Locate the cell with the specified text and output its (x, y) center coordinate. 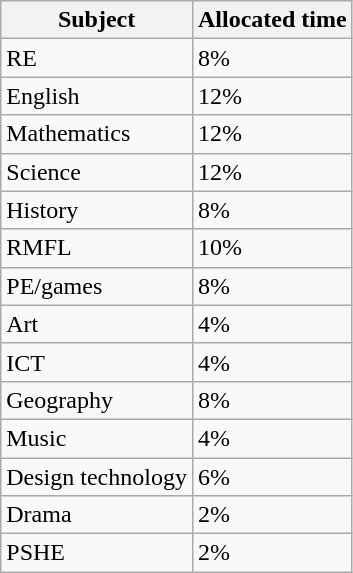
10% (272, 248)
Drama (97, 515)
RMFL (97, 248)
Art (97, 324)
ICT (97, 362)
Design technology (97, 477)
Science (97, 172)
PE/games (97, 286)
Music (97, 438)
Geography (97, 400)
English (97, 96)
Allocated time (272, 20)
Mathematics (97, 134)
Subject (97, 20)
History (97, 210)
6% (272, 477)
PSHE (97, 553)
RE (97, 58)
